Find where the given text appears and provide that cell's center as (X, Y) coordinate. 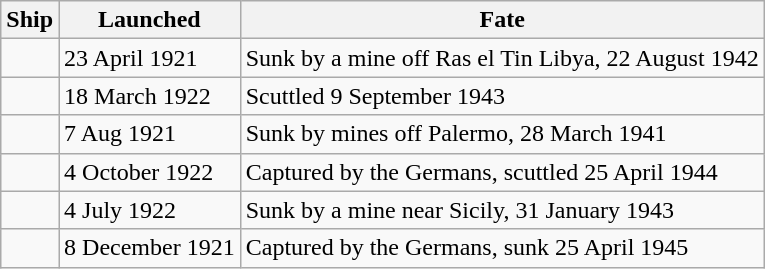
Sunk by mines off Palermo, 28 March 1941 (502, 134)
Fate (502, 20)
Sunk by a mine off Ras el Tin Libya, 22 August 1942 (502, 58)
7 Aug 1921 (150, 134)
4 October 1922 (150, 172)
23 April 1921 (150, 58)
Launched (150, 20)
Ship (30, 20)
Scuttled 9 September 1943 (502, 96)
Captured by the Germans, sunk 25 April 1945 (502, 248)
18 March 1922 (150, 96)
Sunk by a mine near Sicily, 31 January 1943 (502, 210)
Captured by the Germans, scuttled 25 April 1944 (502, 172)
4 July 1922 (150, 210)
8 December 1921 (150, 248)
